Find where the given text appears and provide that cell's center as [X, Y] coordinate. 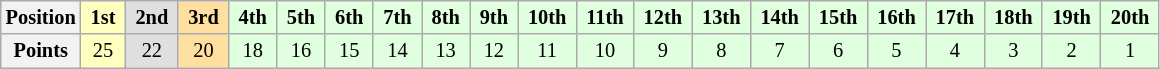
9 [663, 51]
3 [1013, 51]
1 [1130, 51]
12 [494, 51]
16 [301, 51]
2 [1071, 51]
5 [896, 51]
14th [779, 17]
7th [397, 17]
11th [604, 17]
Position [41, 17]
13th [721, 17]
5th [301, 17]
18th [1013, 17]
14 [397, 51]
10 [604, 51]
18 [253, 51]
4th [253, 17]
6th [349, 17]
20 [203, 51]
11 [547, 51]
3rd [203, 17]
19th [1071, 17]
6 [838, 51]
16th [896, 17]
2nd [152, 17]
9th [494, 17]
4 [955, 51]
20th [1130, 17]
17th [955, 17]
25 [104, 51]
8th [446, 17]
15th [838, 17]
8 [721, 51]
10th [547, 17]
12th [663, 17]
7 [779, 51]
1st [104, 17]
13 [446, 51]
22 [152, 51]
15 [349, 51]
Points [41, 51]
